Determine the (x, y) coordinate at the center of the cell enclosing the given text.  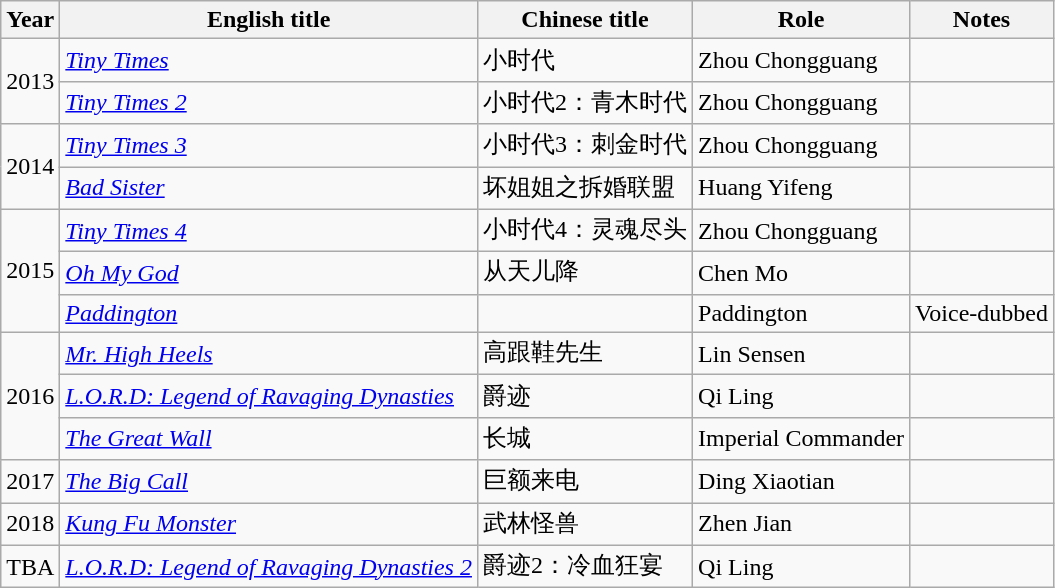
爵迹 (584, 396)
L.O.R.D: Legend of Ravaging Dynasties 2 (269, 566)
高跟鞋先生 (584, 354)
爵迹2：冷血狂宴 (584, 566)
Bad Sister (269, 188)
Year (30, 20)
Kung Fu Monster (269, 524)
小时代 (584, 60)
Mr. High Heels (269, 354)
TBA (30, 566)
小时代4：灵魂尽头 (584, 230)
The Big Call (269, 482)
坏姐姐之拆婚联盟 (584, 188)
Tiny Times 2 (269, 102)
小时代2：青木时代 (584, 102)
Imperial Commander (802, 438)
2016 (30, 396)
2015 (30, 270)
L.O.R.D: Legend of Ravaging Dynasties (269, 396)
2018 (30, 524)
从天儿降 (584, 274)
Oh My God (269, 274)
Tiny Times (269, 60)
2013 (30, 82)
Lin Sensen (802, 354)
Role (802, 20)
巨额来电 (584, 482)
2017 (30, 482)
The Great Wall (269, 438)
Huang Yifeng (802, 188)
Chinese title (584, 20)
Zhen Jian (802, 524)
Ding Xiaotian (802, 482)
2014 (30, 166)
Tiny Times 4 (269, 230)
小时代3：刺金时代 (584, 146)
Chen Mo (802, 274)
长城 (584, 438)
English title (269, 20)
Voice-dubbed (982, 313)
Notes (982, 20)
武林怪兽 (584, 524)
Tiny Times 3 (269, 146)
